Return (x, y) of the center of cell containing provided text 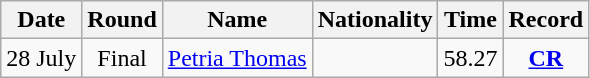
Date (42, 20)
Nationality (375, 20)
Final (122, 58)
Round (122, 20)
Petria Thomas (237, 58)
Time (470, 20)
Name (237, 20)
Record (546, 20)
28 July (42, 58)
CR (546, 58)
58.27 (470, 58)
